Pinpoint the cell where the given text exists, returning its [x, y] midpoint coordinate. 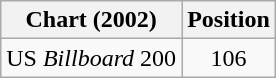
Position [229, 20]
Chart (2002) [92, 20]
US Billboard 200 [92, 58]
106 [229, 58]
